Locate the cell with the specified text and output its [X, Y] center coordinate. 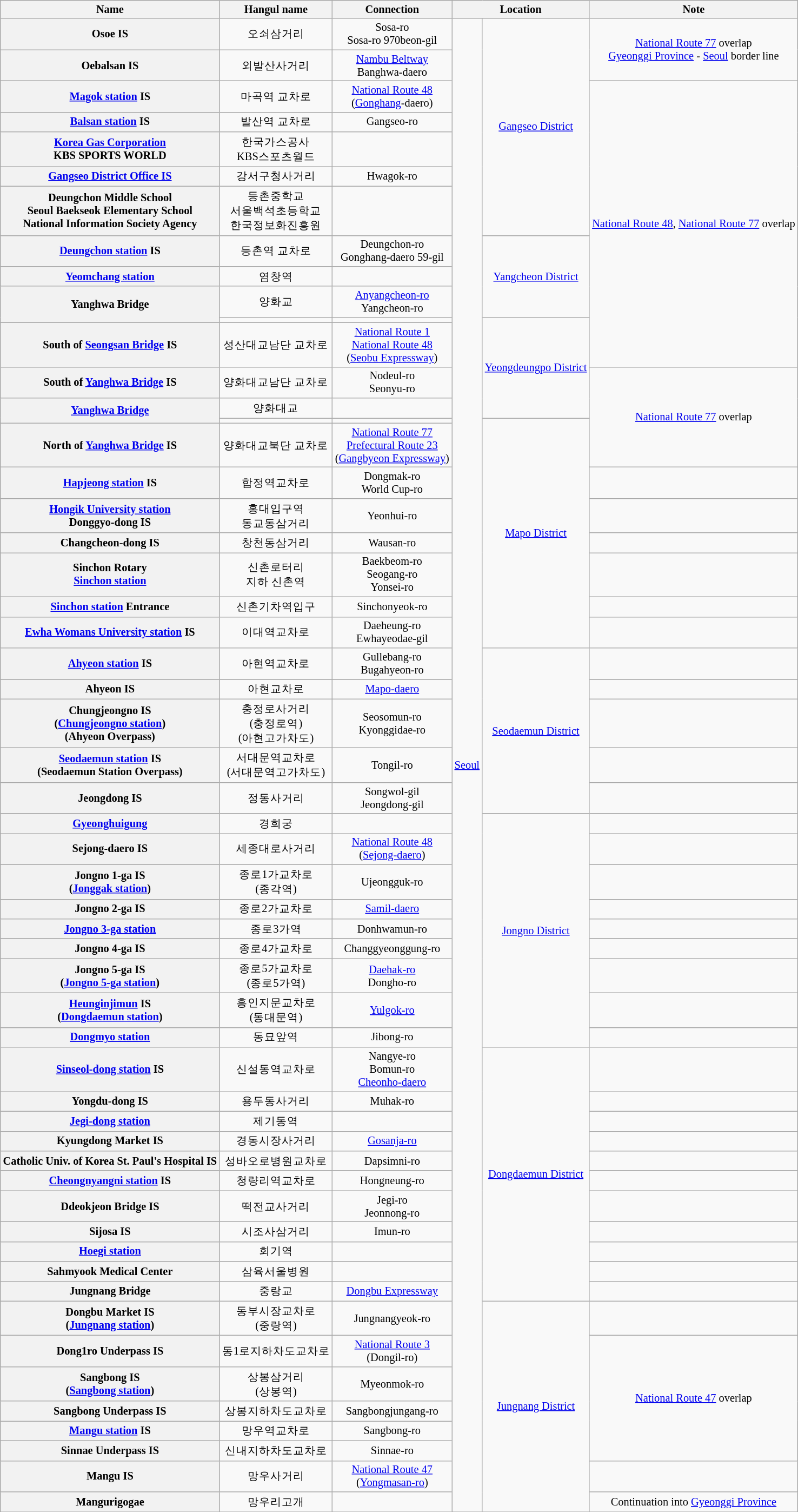
Nangye-roBomun-roCheonho-daero [393, 1069]
Jeongdong IS [110, 798]
Sangbong-ro [393, 1430]
아현역교차로 [276, 663]
등촌중학교서울백석초등학교한국정보화진흥원 [276, 211]
Sijosa IS [110, 1231]
Ahyeon station IS [110, 663]
떡전교사거리 [276, 1206]
경희궁 [276, 823]
Songwol-gilJeongdong-gil [393, 798]
Myeonmok-ro [393, 1384]
Jungnang District [536, 1407]
Daeheung-roEwhayeodae-gil [393, 632]
홍대입구역동교동삼거리 [276, 516]
Gangseo District Office IS [110, 176]
Magok station IS [110, 96]
Jongno 5-ga IS(Jongno 5-ga station) [110, 976]
Ewha Womans University station IS [110, 632]
용두동사거리 [276, 1101]
중랑교 [276, 1291]
Yongdu-dong IS [110, 1101]
Jibong-ro [393, 1038]
신촌기차역입구 [276, 607]
Nodeul-roSeonyu-ro [393, 382]
Jongno 2-ga IS [110, 909]
Balsan station IS [110, 122]
외발산사거리 [276, 65]
Changcheon-dong IS [110, 543]
흥인지문교차로(동대문역) [276, 1010]
South of Yanghwa Bridge IS [110, 382]
South of Seongsan Bridge IS [110, 345]
Sinchon station Entrance [110, 607]
Dongmak-roWorld Cup-ro [393, 483]
아현교차로 [276, 689]
양화대교 [276, 408]
망우리고개 [276, 1502]
양화교 [276, 302]
동1로지하차도교차로 [276, 1351]
Samil-daero [393, 909]
Hongneung-ro [393, 1180]
National Route 77Prefectural Route 23(Gangbyeon Expressway) [393, 445]
Sinnae-ro [393, 1451]
망우역교차로 [276, 1430]
성바오로병원교차로 [276, 1161]
마곡역 교차로 [276, 96]
Chungjeongno IS(Chungjeongno station)(Ahyeon Overpass) [110, 724]
Note [693, 9]
Nambu BeltwayBanghwa-daero [393, 65]
Mangurigogae [110, 1502]
Sinchon RotarySinchon station [110, 575]
Mangu IS [110, 1476]
Jegi-roJeonnong-ro [393, 1206]
Jungnangyeok-ro [393, 1318]
양화대교남단 교차로 [276, 382]
신내지하차도교차로 [276, 1451]
Yangcheon District [536, 276]
Ahyeon IS [110, 689]
Sahmyook Medical Center [110, 1271]
Donhwamun-ro [393, 928]
Hangul name [276, 9]
National Route 47 overlap [693, 1398]
오쇠삼거리 [276, 34]
Mapo District [536, 532]
Hoegi station [110, 1252]
National Route 3(Dongil-ro) [393, 1351]
회기역 [276, 1252]
Yeongdeungpo District [536, 368]
세종대로사거리 [276, 849]
Dongbu Expressway [393, 1291]
National Route 48, National Route 77 overlap [693, 224]
Osoe IS [110, 34]
Ujeongguk-ro [393, 882]
Jongno 3-ga station [110, 928]
Gangseo-ro [393, 122]
Seosomun-roKyonggidae-ro [393, 724]
망우사거리 [276, 1476]
Dong1ro Underpass IS [110, 1351]
종로3가역 [276, 928]
Tongil-ro [393, 765]
Connection [393, 9]
신촌로터리지하 신촌역 [276, 575]
Jongno 1-ga IS(Jonggak station) [110, 882]
발산역 교차로 [276, 122]
충정로사거리(충정로역)(아현고가차도) [276, 724]
Seodaemun station IS(Seodaemun Station Overpass) [110, 765]
Sangbong Underpass IS [110, 1411]
Name [110, 9]
Anyangcheon-roYangcheon-ro [393, 302]
National Route 1National Route 48(Seobu Expressway) [393, 345]
창천동삼거리 [276, 543]
Jegi-dong station [110, 1121]
Changgyeonggung-ro [393, 949]
Dapsimni-ro [393, 1161]
동묘앞역 [276, 1038]
National Route 77 overlapGyeonggi Province - Seoul border line [693, 50]
Seodaemun District [536, 730]
청량리역교차로 [276, 1180]
Seoul [467, 765]
Yeomchang station [110, 276]
Mapo-daero [393, 689]
Dongmyo station [110, 1038]
제기동역 [276, 1121]
Oebalsan IS [110, 65]
염창역 [276, 276]
Hapjeong station IS [110, 483]
Daehak-roDongho-ro [393, 976]
Muhak-ro [393, 1101]
Baekbeom-roSeogang-roYonsei-ro [393, 575]
Sinseol-dong station IS [110, 1069]
합정역교차로 [276, 483]
상봉삼거리(상봉역) [276, 1384]
Kyungdong Market IS [110, 1141]
신설동역교차로 [276, 1069]
시조사삼거리 [276, 1231]
Deungchon station IS [110, 251]
Yulgok-ro [393, 1010]
Yeonhui-ro [393, 516]
Sinnae Underpass IS [110, 1451]
Gosanja-ro [393, 1141]
Cheongnyangni station IS [110, 1180]
동부시장교차로(중랑역) [276, 1318]
Hwagok-ro [393, 176]
종로5가교차로(종로5가역) [276, 976]
종로2가교차로 [276, 909]
Dongbu Market IS(Jungnang station) [110, 1318]
종로4가교차로 [276, 949]
정동사거리 [276, 798]
Catholic Univ. of Korea St. Paul's Hospital IS [110, 1161]
Sangbong IS(Sangbong station) [110, 1384]
National Route 48(Gonghang-daero) [393, 96]
경동시장사거리 [276, 1141]
Wausan-ro [393, 543]
North of Yanghwa Bridge IS [110, 445]
Jongno 4-ga IS [110, 949]
상봉지하차도교차로 [276, 1411]
양화대교북단 교차로 [276, 445]
Sejong-daero IS [110, 849]
Mangu station IS [110, 1430]
Hongik University stationDonggyo-dong IS [110, 516]
Gangseo District [536, 127]
강서구청사거리 [276, 176]
성산대교남단 교차로 [276, 345]
Deungchon-roGonghang-daero 59-gil [393, 251]
종로1가교차로(종각역) [276, 882]
Sosa-roSosa-ro 970beon-gil [393, 34]
Jongno District [536, 930]
Location [521, 9]
서대문역교차로(서대문역고가차도) [276, 765]
Ddeokjeon Bridge IS [110, 1206]
Sangbongjungang-ro [393, 1411]
Imun-ro [393, 1231]
등촌역 교차로 [276, 251]
Korea Gas CorporationKBS SPORTS WORLD [110, 149]
Gyeonghuigung [110, 823]
Continuation into Gyeonggi Province [693, 1502]
이대역교차로 [276, 632]
National Route 47(Yongmasan-ro) [393, 1476]
Jungnang Bridge [110, 1291]
Heunginjimun IS(Dongdaemun station) [110, 1010]
Dongdaemun District [536, 1174]
한국가스공사KBS스포츠월드 [276, 149]
National Route 77 overlap [693, 417]
Sinchonyeok-ro [393, 607]
Gullebang-roBugahyeon-ro [393, 663]
Deungchon Middle SchoolSeoul Baekseok Elementary SchoolNational Information Society Agency [110, 211]
삼육서울병원 [276, 1271]
National Route 48(Sejong-daero) [393, 849]
